Locate the cell with the specified text and output its [X, Y] center coordinate. 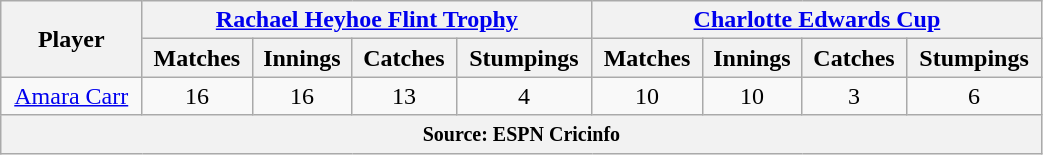
6 [974, 96]
Player [72, 39]
3 [854, 96]
Rachael Heyhoe Flint Trophy [367, 20]
13 [404, 96]
Amara Carr [72, 96]
Source: ESPN Cricinfo [522, 134]
Charlotte Edwards Cup [817, 20]
4 [524, 96]
